Output the (X, Y) coordinate of the center of the cell containing the given text.  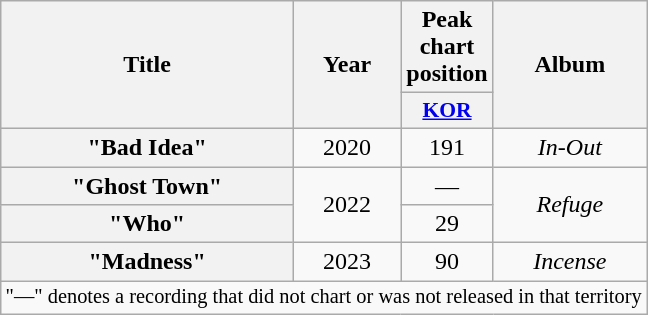
2023 (346, 262)
191 (447, 147)
"Madness" (148, 262)
— (447, 185)
2022 (346, 204)
Album (570, 65)
KOR (447, 111)
Peak chart position (447, 47)
"Who" (148, 224)
"Ghost Town" (148, 185)
90 (447, 262)
Year (346, 65)
29 (447, 224)
In-Out (570, 147)
Incense (570, 262)
Title (148, 65)
"—" denotes a recording that did not chart or was not released in that territory (324, 298)
Refuge (570, 204)
2020 (346, 147)
"Bad Idea" (148, 147)
